Output the (X, Y) coordinate of the center of the cell containing the given text.  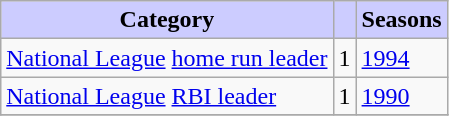
Category (167, 20)
National League RBI leader (167, 96)
1994 (402, 58)
National League home run leader (167, 58)
Seasons (402, 20)
1990 (402, 96)
